Capture the cell that displays the provided text and extract its (X, Y) central coordinate. 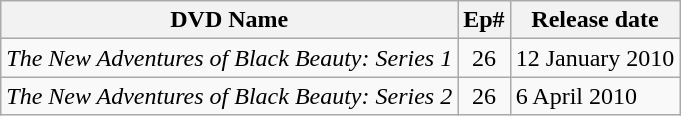
The New Adventures of Black Beauty: Series 1 (230, 58)
Ep# (484, 20)
DVD Name (230, 20)
12 January 2010 (595, 58)
The New Adventures of Black Beauty: Series 2 (230, 96)
Release date (595, 20)
6 April 2010 (595, 96)
